Locate the cell with the specified text and output its [x, y] center coordinate. 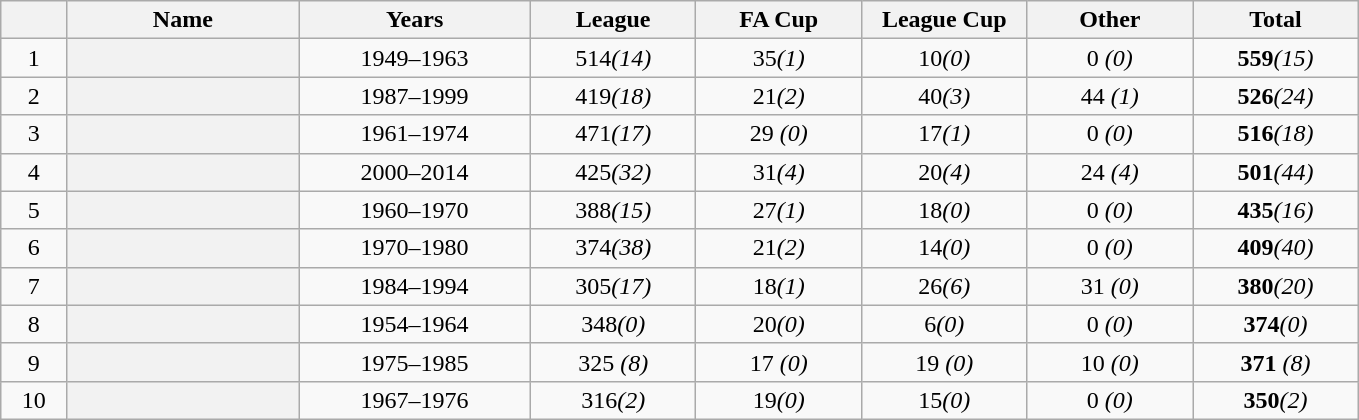
2 [34, 96]
Name [183, 20]
1 [34, 58]
3 [34, 134]
Years [415, 20]
6(0) [945, 324]
514(14) [613, 58]
305(17) [613, 286]
371 (8) [1276, 362]
Other [1110, 20]
2000–2014 [415, 172]
9 [34, 362]
435(16) [1276, 210]
516(18) [1276, 134]
35(1) [779, 58]
10 (0) [1110, 362]
1960–1970 [415, 210]
348(0) [613, 324]
19(0) [779, 400]
501(44) [1276, 172]
1961–1974 [415, 134]
425(32) [613, 172]
1984–1994 [415, 286]
6 [34, 248]
10 [34, 400]
1967–1976 [415, 400]
7 [34, 286]
388(15) [613, 210]
44 (1) [1110, 96]
380(20) [1276, 286]
31 (0) [1110, 286]
5 [34, 210]
20(0) [779, 324]
409(40) [1276, 248]
18(0) [945, 210]
325 (8) [613, 362]
471(17) [613, 134]
40(3) [945, 96]
350(2) [1276, 400]
8 [34, 324]
18(1) [779, 286]
17 (0) [779, 362]
Total [1276, 20]
League Cup [945, 20]
4 [34, 172]
29 (0) [779, 134]
526(24) [1276, 96]
19 (0) [945, 362]
1987–1999 [415, 96]
419(18) [613, 96]
15(0) [945, 400]
FA Cup [779, 20]
31(4) [779, 172]
374(0) [1276, 324]
1949–1963 [415, 58]
316(2) [613, 400]
17(1) [945, 134]
20(4) [945, 172]
14(0) [945, 248]
27(1) [779, 210]
26(6) [945, 286]
374(38) [613, 248]
1970–1980 [415, 248]
1975–1985 [415, 362]
1954–1964 [415, 324]
24 (4) [1110, 172]
10(0) [945, 58]
559(15) [1276, 58]
League [613, 20]
